Output the [X, Y] coordinate of the center of the cell containing the given text.  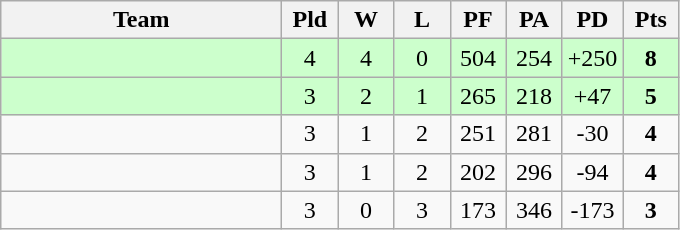
504 [478, 58]
254 [534, 58]
281 [534, 134]
-30 [592, 134]
Pld [310, 20]
8 [651, 58]
202 [478, 172]
Pts [651, 20]
251 [478, 134]
+47 [592, 96]
+250 [592, 58]
PD [592, 20]
346 [534, 210]
L [422, 20]
-173 [592, 210]
W [366, 20]
5 [651, 96]
173 [478, 210]
PF [478, 20]
218 [534, 96]
-94 [592, 172]
Team [142, 20]
296 [534, 172]
265 [478, 96]
PA [534, 20]
